Locate the cell with the specified text and output its [x, y] center coordinate. 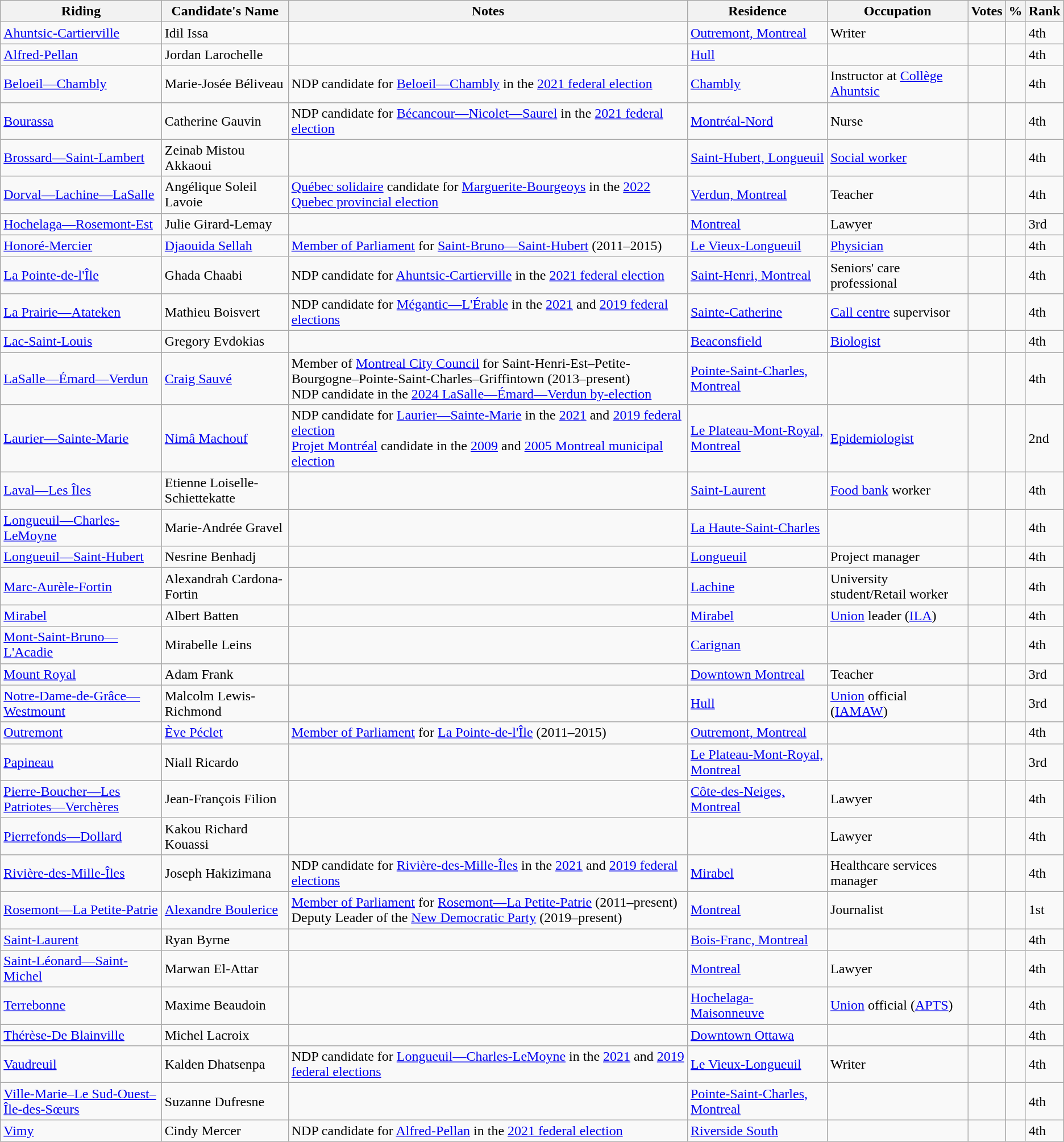
Seniors' care professional [897, 275]
Idil Issa [225, 33]
Julie Girard-Lemay [225, 224]
Marwan El-Attar [225, 969]
Verdun, Montreal [757, 194]
Call centre supervisor [897, 312]
Marie-Andrée Gravel [225, 528]
Mont-Saint-Bruno—L'Acadie [81, 645]
Longueuil—Saint-Hubert [81, 557]
Downtown Ottawa [757, 1035]
Ghada Chaabi [225, 275]
Alexandre Boulerice [225, 910]
Djaouida Sellah [225, 246]
Etienne Loiselle-Schiettekatte [225, 491]
Nurse [897, 121]
Hochelaga—Rosemont-Est [81, 224]
Québec solidaire candidate for Marguerite-Bourgeoys in the 2022 Quebec provincial election [488, 194]
Occupation [897, 11]
NDP candidate for Longueuil—Charles-LeMoyne in the 2021 and 2019 federal elections [488, 1064]
Carignan [757, 645]
Project manager [897, 557]
Lachine [757, 587]
Dorval—Lachine—LaSalle [81, 194]
Member of Parliament for La Pointe-de-l'Île (2011–2015) [488, 733]
Kakou Richard Kouassi [225, 836]
Food bank worker [897, 491]
Pierrefonds—Dollard [81, 836]
Alexandrah Cardona-Fortin [225, 587]
Ahuntsic-Cartierville [81, 33]
Montréal-Nord [757, 121]
Papineau [81, 762]
Pierre-Boucher—Les Patriotes—Verchères [81, 799]
Member of Parliament for Saint-Bruno—Saint-Hubert (2011–2015) [488, 246]
Maxime Beaudoin [225, 1006]
NDP candidate for Beloeil—Chambly in the 2021 federal election [488, 84]
Longueuil—Charles-LeMoyne [81, 528]
Saint-Hubert, Longueuil [757, 158]
Ryan Byrne [225, 940]
Brossard—Saint-Lambert [81, 158]
NDP candidate for Ahuntsic-Cartierville in the 2021 federal election [488, 275]
Suzanne Dufresne [225, 1102]
Notes [488, 11]
Vimy [81, 1131]
Nesrine Benhadj [225, 557]
Hochelaga-Maisonneuve [757, 1006]
Jordan Larochelle [225, 55]
Longueuil [757, 557]
Rank [1045, 11]
Ville-Marie–Le Sud-Ouest–Île-des-Sœurs [81, 1102]
Saint-Léonard—Saint-Michel [81, 969]
Notre-Dame-de-Grâce—Westmount [81, 704]
Terrebonne [81, 1006]
Gregory Evdokias [225, 341]
Union official (IAMAW) [897, 704]
% [1015, 11]
Epidemiologist [897, 439]
Catherine Gauvin [225, 121]
2nd [1045, 439]
Albert Batten [225, 616]
Chambly [757, 84]
Laurier—Sainte-Marie [81, 439]
Instructor at Collège Ahuntsic [897, 84]
La Haute-Saint-Charles [757, 528]
Honoré-Mercier [81, 246]
Journalist [897, 910]
Thérèse-De Blainville [81, 1035]
LaSalle—Émard—Verdun [81, 379]
Beaconsfield [757, 341]
Member of Parliament for Rosemont—La Petite-Patrie (2011–present) Deputy Leader of the New Democratic Party (2019–present) [488, 910]
Social worker [897, 158]
NDP candidate for Rivière-des-Mille-Îles in the 2021 and 2019 federal elections [488, 873]
Zeinab Mistou Akkaoui [225, 158]
La Prairie—Atateken [81, 312]
Marie-Josée Béliveau [225, 84]
Sainte-Catherine [757, 312]
Vaudreuil [81, 1064]
Jean-François Filion [225, 799]
Downtown Montreal [757, 674]
Joseph Hakizimana [225, 873]
Cindy Mercer [225, 1131]
Beloeil—Chambly [81, 84]
Union leader (ILA) [897, 616]
Lac-Saint-Louis [81, 341]
Adam Frank [225, 674]
Physician [897, 246]
1st [1045, 910]
Saint-Henri, Montreal [757, 275]
Alfred-Pellan [81, 55]
Michel Lacroix [225, 1035]
NDP candidate for Mégantic—L'Érable in the 2021 and 2019 federal elections [488, 312]
Niall Ricardo [225, 762]
Mathieu Boisvert [225, 312]
Union official (APTS) [897, 1006]
Rivière-des-Mille-Îles [81, 873]
Ève Péclet [225, 733]
Nimâ Machouf [225, 439]
Biologist [897, 341]
La Pointe-de-l'Île [81, 275]
Laval—Les Îles [81, 491]
Healthcare services manager [897, 873]
NDP candidate for Alfred-Pellan in the 2021 federal election [488, 1131]
Riding [81, 11]
Mirabelle Leins [225, 645]
Kalden Dhatsenpa [225, 1064]
Rosemont—La Petite-Patrie [81, 910]
Craig Sauvé [225, 379]
Mount Royal [81, 674]
Votes [987, 11]
Côte-des-Neiges, Montreal [757, 799]
NDP candidate for Bécancour—Nicolet—Saurel in the 2021 federal election [488, 121]
Outremont [81, 733]
University student/Retail worker [897, 587]
Malcolm Lewis-Richmond [225, 704]
Candidate's Name [225, 11]
Marc-Aurèle-Fortin [81, 587]
Bois-Franc, Montreal [757, 940]
Bourassa [81, 121]
Riverside South [757, 1131]
Residence [757, 11]
Angélique Soleil Lavoie [225, 194]
